Extract the (X, Y) coordinate from the center of the cell holding the provided text.  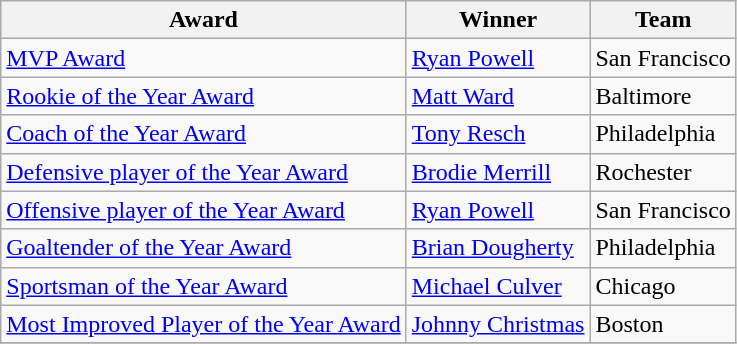
Baltimore (663, 96)
Rochester (663, 172)
MVP Award (204, 58)
Boston (663, 324)
Chicago (663, 286)
Award (204, 20)
Matt Ward (498, 96)
Goaltender of the Year Award (204, 248)
Sportsman of the Year Award (204, 286)
Michael Culver (498, 286)
Brian Dougherty (498, 248)
Johnny Christmas (498, 324)
Rookie of the Year Award (204, 96)
Winner (498, 20)
Offensive player of the Year Award (204, 210)
Tony Resch (498, 134)
Brodie Merrill (498, 172)
Defensive player of the Year Award (204, 172)
Coach of the Year Award (204, 134)
Most Improved Player of the Year Award (204, 324)
Team (663, 20)
